Return the (X, Y) coordinate for the center point of the cell that contains the specified text.  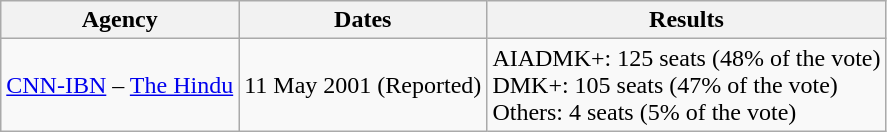
Agency (120, 20)
AIADMK+: 125 seats (48% of the vote)DMK+: 105 seats (47% of the vote)Others: 4 seats (5% of the vote) (686, 85)
Dates (363, 20)
CNN-IBN – The Hindu (120, 85)
11 May 2001 (Reported) (363, 85)
Results (686, 20)
